Identify which cell holds the provided text, then report its (x, y) central coordinate. 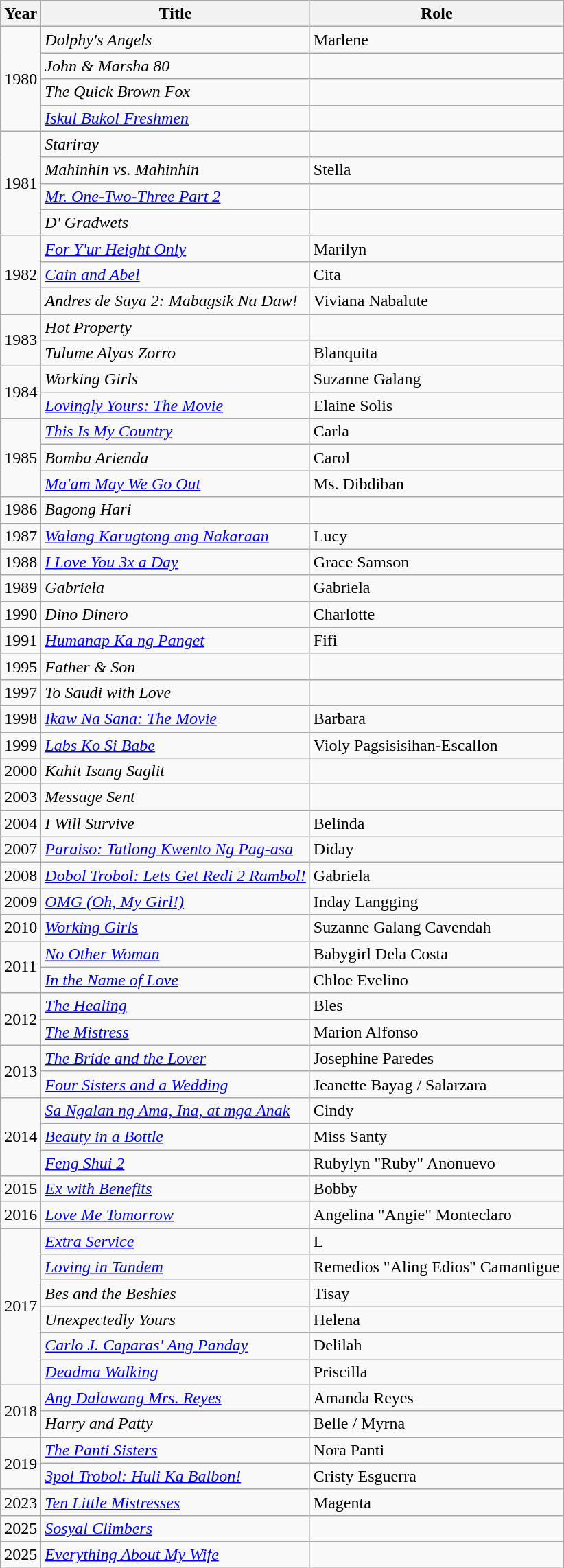
2009 (21, 902)
1995 (21, 666)
1990 (21, 614)
Labs Ko Si Babe (176, 745)
2004 (21, 823)
1984 (21, 393)
Message Sent (176, 797)
Elaine Solis (436, 406)
D' Gradwets (176, 222)
2010 (21, 928)
Viviana Nabalute (436, 301)
Belle / Myrna (436, 1424)
1998 (21, 718)
Unexpectedly Yours (176, 1320)
1985 (21, 458)
Carla (436, 432)
The Quick Brown Fox (176, 92)
Marilyn (436, 248)
Delilah (436, 1346)
1986 (21, 510)
1982 (21, 274)
Father & Son (176, 666)
Four Sisters and a Wedding (176, 1084)
Rubylyn "Ruby" Anonuevo (436, 1163)
Jeanette Bayag / Salarzara (436, 1084)
This Is My Country (176, 432)
Babygirl Dela Costa (436, 954)
Ma'am May We Go Out (176, 484)
Suzanne Galang (436, 379)
2013 (21, 1071)
Suzanne Galang Cavendah (436, 928)
Kahit Isang Saglit (176, 771)
Ten Little Mistresses (176, 1502)
3pol Trobol: Huli Ka Balbon! (176, 1476)
2007 (21, 850)
Walang Karugtong ang Nakaraan (176, 536)
Carlo J. Caparas' Ang Panday (176, 1346)
2016 (21, 1215)
1997 (21, 692)
2017 (21, 1307)
Ms. Dibdiban (436, 484)
Role (436, 14)
Bles (436, 1006)
To Saudi with Love (176, 692)
Sa Ngalan ng Ama, Ina, at mga Anak (176, 1110)
I Love You 3x a Day (176, 562)
Lucy (436, 536)
The Mistress (176, 1032)
Stella (436, 170)
1991 (21, 640)
Priscilla (436, 1372)
Carol (436, 458)
1988 (21, 562)
Love Me Tomorrow (176, 1215)
Blanquita (436, 353)
Dino Dinero (176, 614)
Nora Panti (436, 1450)
2008 (21, 876)
2019 (21, 1463)
Ex with Benefits (176, 1189)
Bagong Hari (176, 510)
Loving in Tandem (176, 1267)
Bes and the Beshies (176, 1294)
In the Name of Love (176, 980)
Extra Service (176, 1241)
Grace Samson (436, 562)
2014 (21, 1136)
Violy Pagsisisihan-Escallon (436, 745)
Beauty in a Bottle (176, 1136)
2023 (21, 1502)
Stariray (176, 144)
2003 (21, 797)
Paraiso: Tatlong Kwento Ng Pag-asa (176, 850)
I Will Survive (176, 823)
Dobol Trobol: Lets Get Redi 2 Rambol! (176, 876)
Marlene (436, 40)
Ang Dalawang Mrs. Reyes (176, 1398)
The Bride and the Lover (176, 1058)
Tulume Alyas Zorro (176, 353)
Tisay (436, 1294)
Everything About My Wife (176, 1554)
Belinda (436, 823)
2015 (21, 1189)
2018 (21, 1411)
Feng Shui 2 (176, 1163)
1983 (21, 340)
2000 (21, 771)
Hot Property (176, 327)
Andres de Saya 2: Mabagsik Na Daw! (176, 301)
Cita (436, 274)
Mahinhin vs. Mahinhin (176, 170)
Fifi (436, 640)
Magenta (436, 1502)
No Other Woman (176, 954)
Harry and Patty (176, 1424)
Barbara (436, 718)
John & Marsha 80 (176, 66)
The Healing (176, 1006)
Josephine Paredes (436, 1058)
Diday (436, 850)
Lovingly Yours: The Movie (176, 406)
Year (21, 14)
Cindy (436, 1110)
1989 (21, 588)
Miss Santy (436, 1136)
For Y'ur Height Only (176, 248)
Iskul Bukol Freshmen (176, 118)
Mr. One-Two-Three Part 2 (176, 196)
2012 (21, 1019)
Amanda Reyes (436, 1398)
The Panti Sisters (176, 1450)
Remedios "Aling Edios" Camantigue (436, 1267)
Sosyal Climbers (176, 1528)
Deadma Walking (176, 1372)
2011 (21, 967)
Cristy Esguerra (436, 1476)
Humanap Ka ng Panget (176, 640)
OMG (Oh, My Girl!) (176, 902)
Marion Alfonso (436, 1032)
1980 (21, 79)
Bomba Arienda (176, 458)
Ikaw Na Sana: The Movie (176, 718)
Angelina "Angie" Monteclaro (436, 1215)
Inday Langging (436, 902)
1987 (21, 536)
Cain and Abel (176, 274)
L (436, 1241)
Bobby (436, 1189)
1999 (21, 745)
Charlotte (436, 614)
Title (176, 14)
1981 (21, 183)
Dolphy's Angels (176, 40)
Helena (436, 1320)
Chloe Evelino (436, 980)
